Return (x, y) of the center of cell containing provided text 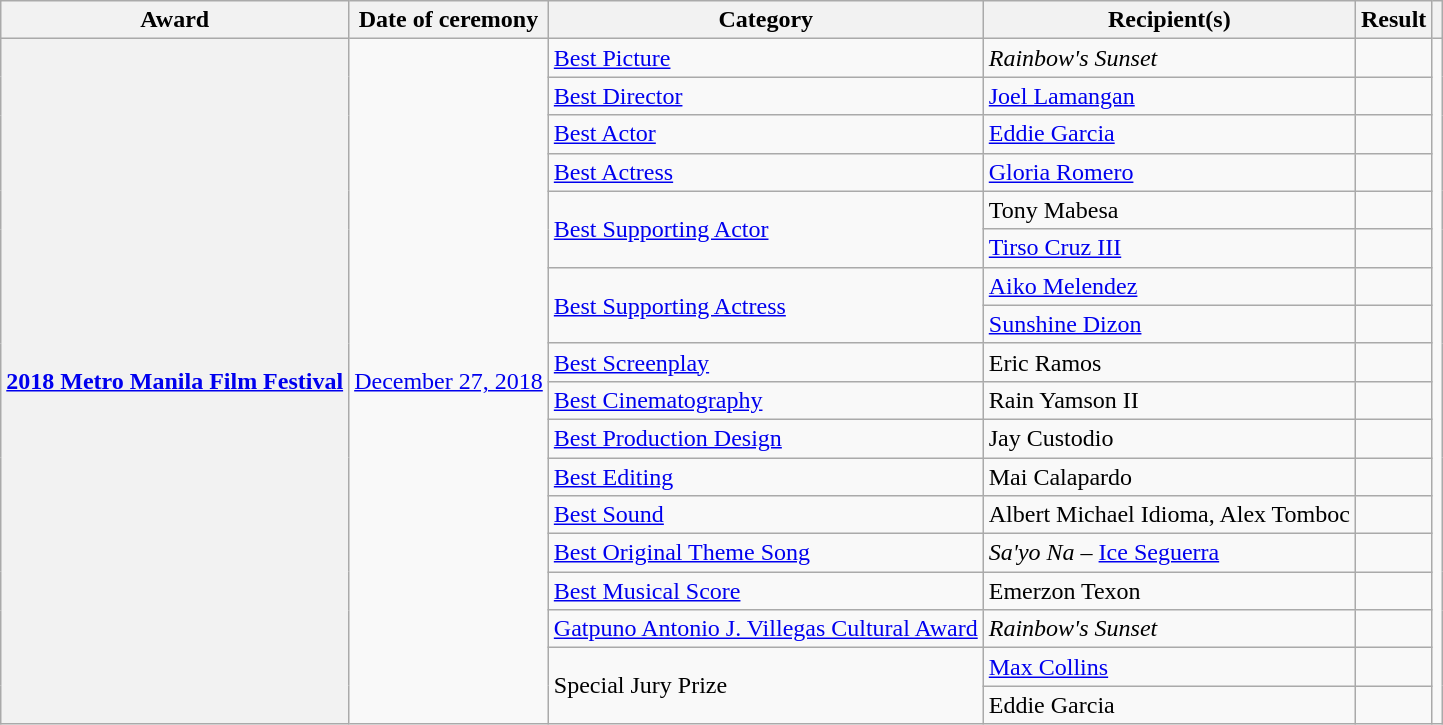
Best Original Theme Song (766, 553)
Special Jury Prize (766, 686)
Best Supporting Actor (766, 229)
Max Collins (1169, 667)
Gatpuno Antonio J. Villegas Cultural Award (766, 629)
Best Sound (766, 515)
Best Musical Score (766, 591)
Rain Yamson II (1169, 400)
Date of ceremony (449, 20)
Category (766, 20)
Mai Calapardo (1169, 477)
Best Cinematography (766, 400)
Best Supporting Actress (766, 305)
Gloria Romero (1169, 172)
Best Production Design (766, 438)
Best Actor (766, 134)
Sa'yo Na – Ice Seguerra (1169, 553)
Joel Lamangan (1169, 96)
Best Editing (766, 477)
Tony Mabesa (1169, 210)
Albert Michael Idioma, Alex Tomboc (1169, 515)
Best Screenplay (766, 362)
Best Picture (766, 58)
Award (175, 20)
2018 Metro Manila Film Festival (175, 382)
Sunshine Dizon (1169, 324)
Emerzon Texon (1169, 591)
Aiko Melendez (1169, 286)
Recipient(s) (1169, 20)
Result (1393, 20)
Tirso Cruz III (1169, 248)
Best Director (766, 96)
December 27, 2018 (449, 382)
Best Actress (766, 172)
Eric Ramos (1169, 362)
Jay Custodio (1169, 438)
